Return the [X, Y] coordinate for the center point of the cell that contains the specified text.  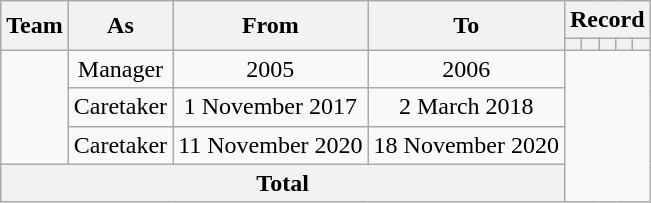
2006 [466, 69]
11 November 2020 [270, 145]
Total [283, 183]
Record [607, 20]
As [120, 26]
18 November 2020 [466, 145]
Team [35, 26]
Manager [120, 69]
1 November 2017 [270, 107]
2 March 2018 [466, 107]
2005 [270, 69]
To [466, 26]
From [270, 26]
